Find where the given text appears and provide that cell's center as [x, y] coordinate. 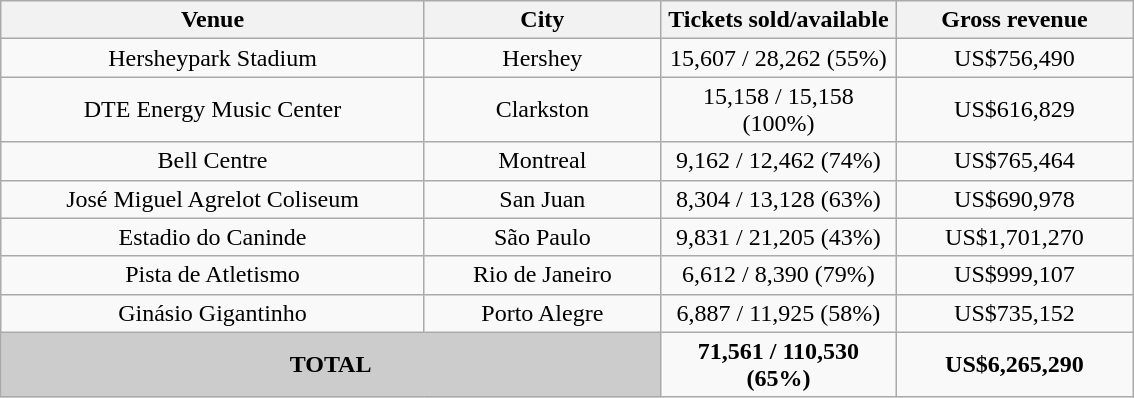
Ginásio Gigantinho [213, 313]
Gross revenue [1014, 20]
6,612 / 8,390 (79%) [778, 275]
Pista de Atletismo [213, 275]
8,304 / 13,128 (63%) [778, 199]
71,561 / 110,530(65%) [778, 364]
Hersheypark Stadium [213, 58]
Montreal [542, 161]
Clarkston [542, 110]
US$690,978 [1014, 199]
Venue [213, 20]
9,831 / 21,205 (43%) [778, 237]
São Paulo [542, 237]
TOTAL [331, 364]
6,887 / 11,925 (58%) [778, 313]
US$735,152 [1014, 313]
15,607 / 28,262 (55%) [778, 58]
San Juan [542, 199]
DTE Energy Music Center [213, 110]
José Miguel Agrelot Coliseum [213, 199]
US$765,464 [1014, 161]
9,162 / 12,462 (74%) [778, 161]
US$1,701,270 [1014, 237]
US$616,829 [1014, 110]
15,158 / 15,158 (100%) [778, 110]
Rio de Janeiro [542, 275]
City [542, 20]
Porto Alegre [542, 313]
US$999,107 [1014, 275]
Tickets sold/available [778, 20]
Hershey [542, 58]
US$6,265,290 [1014, 364]
Estadio do Caninde [213, 237]
Bell Centre [213, 161]
US$756,490 [1014, 58]
